Pinpoint the cell where the given text exists, returning its [x, y] midpoint coordinate. 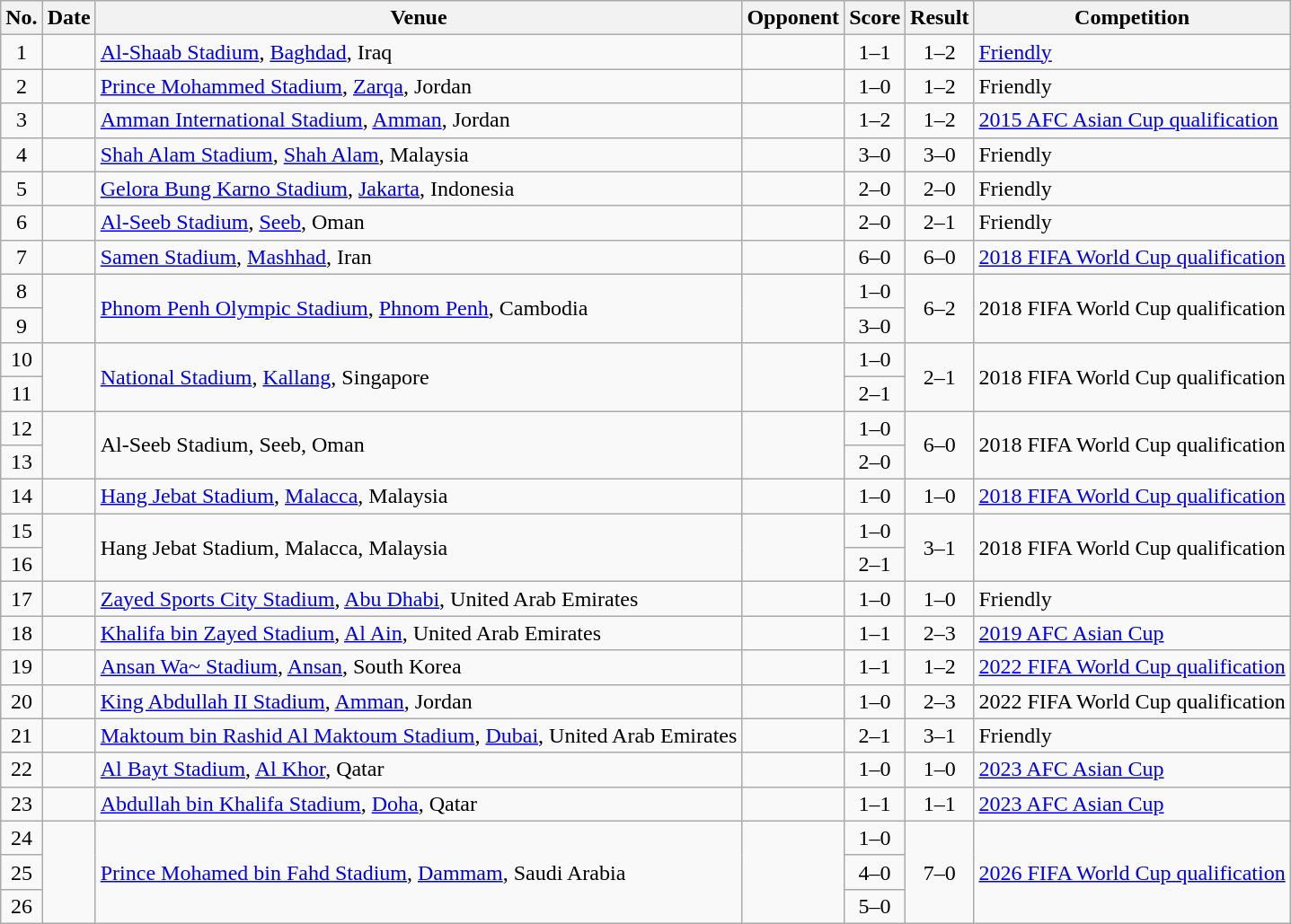
25 [22, 872]
National Stadium, Kallang, Singapore [419, 376]
Score [875, 18]
14 [22, 497]
21 [22, 735]
6–2 [940, 308]
17 [22, 599]
Ansan Wa~ Stadium, Ansan, South Korea [419, 667]
8 [22, 291]
5 [22, 189]
26 [22, 906]
Date [68, 18]
2026 FIFA World Cup qualification [1132, 872]
4 [22, 154]
Phnom Penh Olympic Stadium, Phnom Penh, Cambodia [419, 308]
7–0 [940, 872]
Al-Shaab Stadium, Baghdad, Iraq [419, 52]
22 [22, 770]
Gelora Bung Karno Stadium, Jakarta, Indonesia [419, 189]
13 [22, 462]
Amman International Stadium, Amman, Jordan [419, 120]
16 [22, 565]
Samen Stadium, Mashhad, Iran [419, 257]
Prince Mohammed Stadium, Zarqa, Jordan [419, 86]
Opponent [793, 18]
No. [22, 18]
Competition [1132, 18]
11 [22, 393]
12 [22, 428]
Al Bayt Stadium, Al Khor, Qatar [419, 770]
2015 AFC Asian Cup qualification [1132, 120]
Prince Mohamed bin Fahd Stadium, Dammam, Saudi Arabia [419, 872]
Zayed Sports City Stadium, Abu Dhabi, United Arab Emirates [419, 599]
Abdullah bin Khalifa Stadium, Doha, Qatar [419, 804]
10 [22, 359]
Khalifa bin Zayed Stadium, Al Ain, United Arab Emirates [419, 633]
20 [22, 701]
Shah Alam Stadium, Shah Alam, Malaysia [419, 154]
6 [22, 223]
Maktoum bin Rashid Al Maktoum Stadium, Dubai, United Arab Emirates [419, 735]
19 [22, 667]
2019 AFC Asian Cup [1132, 633]
23 [22, 804]
5–0 [875, 906]
15 [22, 531]
4–0 [875, 872]
King Abdullah II Stadium, Amman, Jordan [419, 701]
3 [22, 120]
24 [22, 838]
7 [22, 257]
9 [22, 325]
Result [940, 18]
18 [22, 633]
2 [22, 86]
1 [22, 52]
Venue [419, 18]
